Locate the cell with the specified text and output its [x, y] center coordinate. 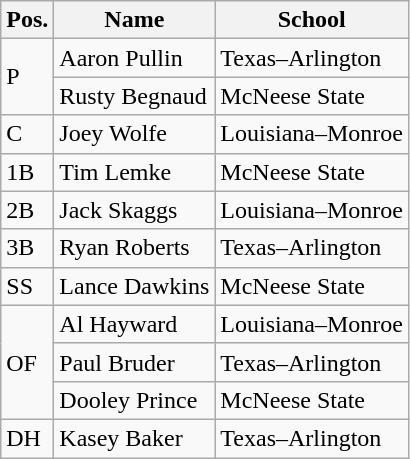
Al Hayward [134, 324]
Dooley Prince [134, 400]
C [28, 134]
Tim Lemke [134, 172]
3B [28, 248]
OF [28, 362]
Aaron Pullin [134, 58]
Ryan Roberts [134, 248]
Paul Bruder [134, 362]
2B [28, 210]
1B [28, 172]
P [28, 77]
Joey Wolfe [134, 134]
Kasey Baker [134, 438]
School [312, 20]
SS [28, 286]
DH [28, 438]
Jack Skaggs [134, 210]
Lance Dawkins [134, 286]
Name [134, 20]
Pos. [28, 20]
Rusty Begnaud [134, 96]
